For the text-containing cell, return its midpoint in [X, Y] coordinate format. 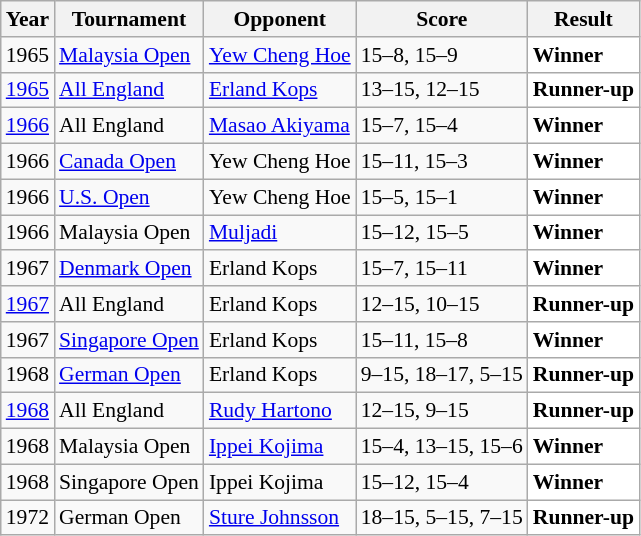
12–15, 9–15 [442, 411]
12–15, 10–15 [442, 304]
Muljadi [280, 233]
Result [584, 19]
15–11, 15–8 [442, 340]
18–15, 5–15, 7–15 [442, 518]
Year [28, 19]
15–8, 15–9 [442, 55]
15–4, 13–15, 15–6 [442, 447]
Denmark Open [129, 269]
Opponent [280, 19]
15–7, 15–11 [442, 269]
15–7, 15–4 [442, 126]
1972 [28, 518]
Sture Johnsson [280, 518]
9–15, 18–17, 5–15 [442, 375]
Rudy Hartono [280, 411]
Masao Akiyama [280, 126]
15–12, 15–4 [442, 482]
Tournament [129, 19]
Score [442, 19]
15–12, 15–5 [442, 233]
U.S. Open [129, 197]
Canada Open [129, 162]
13–15, 12–15 [442, 90]
15–11, 15–3 [442, 162]
15–5, 15–1 [442, 197]
